Find where the given text appears and provide that cell's center as (x, y) coordinate. 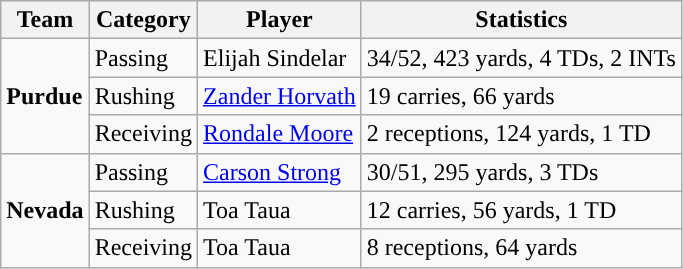
Team (45, 20)
12 carries, 56 yards, 1 TD (521, 210)
Zander Horvath (280, 96)
19 carries, 66 yards (521, 96)
34/52, 423 yards, 4 TDs, 2 INTs (521, 58)
Nevada (45, 210)
Statistics (521, 20)
Carson Strong (280, 172)
Purdue (45, 96)
8 receptions, 64 yards (521, 248)
Category (143, 20)
2 receptions, 124 yards, 1 TD (521, 134)
Player (280, 20)
30/51, 295 yards, 3 TDs (521, 172)
Elijah Sindelar (280, 58)
Rondale Moore (280, 134)
